Determine the (X, Y) coordinate at the center of the cell enclosing the given text.  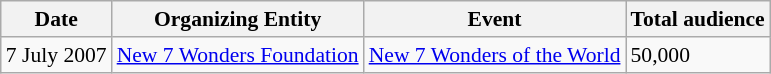
7 July 2007 (56, 55)
Date (56, 19)
New 7 Wonders Foundation (238, 55)
New 7 Wonders of the World (495, 55)
Organizing Entity (238, 19)
Event (495, 19)
Total audience (698, 19)
50,000 (698, 55)
